Provide the [X, Y] coordinate of the cell's center where the given text is located.  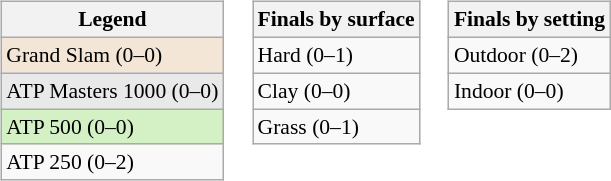
Finals by surface [336, 20]
Indoor (0–0) [530, 91]
Finals by setting [530, 20]
Legend [112, 20]
Grand Slam (0–0) [112, 55]
Outdoor (0–2) [530, 55]
Grass (0–1) [336, 127]
ATP Masters 1000 (0–0) [112, 91]
Hard (0–1) [336, 55]
ATP 250 (0–2) [112, 162]
Clay (0–0) [336, 91]
ATP 500 (0–0) [112, 127]
